Extract the [X, Y] coordinate from the center of the cell holding the provided text.  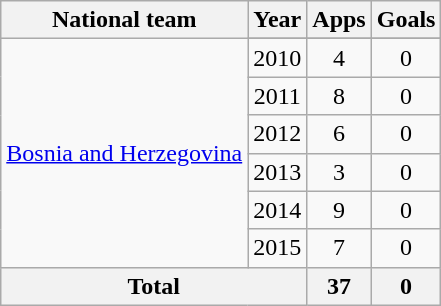
Apps [339, 20]
4 [339, 58]
2014 [278, 210]
3 [339, 172]
Year [278, 20]
2012 [278, 134]
2015 [278, 248]
8 [339, 96]
37 [339, 286]
2011 [278, 96]
National team [124, 20]
7 [339, 248]
2013 [278, 172]
2010 [278, 58]
9 [339, 210]
Goals [406, 20]
Bosnia and Herzegovina [124, 153]
6 [339, 134]
Total [154, 286]
